Locate the cell with the specified text and output its (x, y) center coordinate. 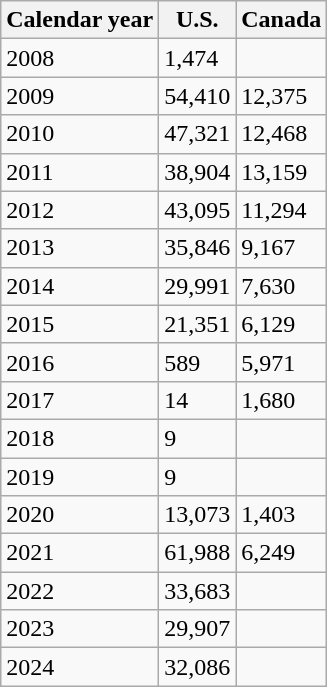
2016 (80, 362)
1,680 (282, 400)
2012 (80, 210)
2009 (80, 96)
1,474 (198, 58)
Calendar year (80, 20)
21,351 (198, 324)
5,971 (282, 362)
2014 (80, 286)
2015 (80, 324)
11,294 (282, 210)
6,249 (282, 553)
33,683 (198, 591)
32,086 (198, 667)
Canada (282, 20)
2018 (80, 438)
9,167 (282, 248)
61,988 (198, 553)
47,321 (198, 134)
2021 (80, 553)
2010 (80, 134)
U.S. (198, 20)
2022 (80, 591)
13,073 (198, 515)
13,159 (282, 172)
29,907 (198, 629)
14 (198, 400)
12,375 (282, 96)
7,630 (282, 286)
43,095 (198, 210)
2011 (80, 172)
2013 (80, 248)
2024 (80, 667)
2020 (80, 515)
1,403 (282, 515)
29,991 (198, 286)
2017 (80, 400)
38,904 (198, 172)
2008 (80, 58)
2023 (80, 629)
54,410 (198, 96)
35,846 (198, 248)
6,129 (282, 324)
12,468 (282, 134)
589 (198, 362)
2019 (80, 477)
